Find where the given text appears and provide that cell's center as (X, Y) coordinate. 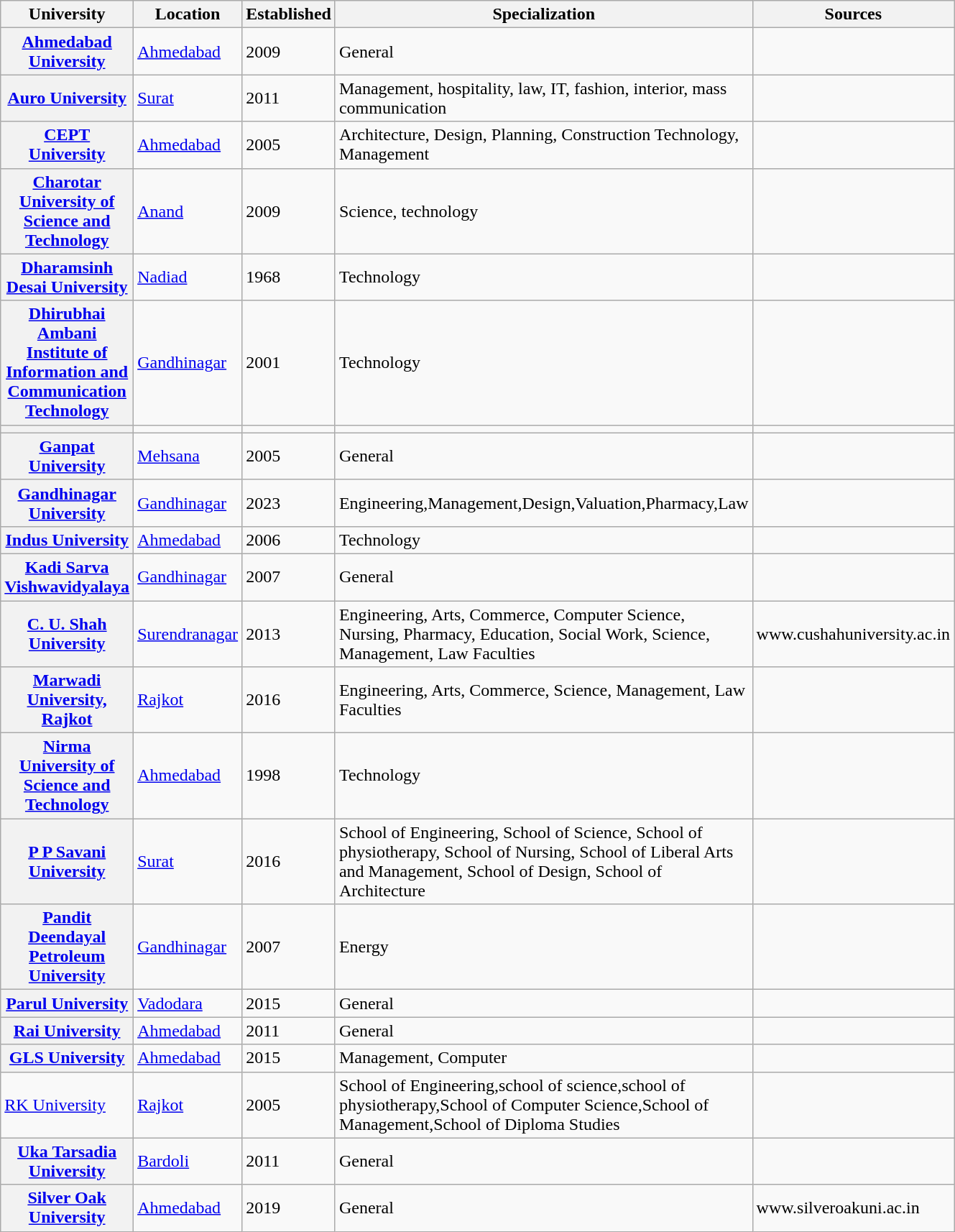
Ahmedabad University (68, 52)
Gandhinagar University (68, 503)
University (68, 14)
Management, Computer (543, 1058)
RK University (68, 1105)
GLS University (68, 1058)
1968 (289, 277)
Management, hospitality, law, IT, fashion, interior, mass communication (543, 98)
Energy (543, 947)
Rai University (68, 1031)
Parul University (68, 1003)
Charotar University of Science and Technology (68, 211)
Anand (188, 211)
Science, technology (543, 211)
P P Savani University (68, 861)
CEPT University (68, 145)
Silver Oak University (68, 1208)
School of Engineering,school of science,school of physiotherapy,School of Computer Science,School of Management,School of Diploma Studies (543, 1105)
Engineering, Arts, Commerce, Computer Science, Nursing, Pharmacy, Education, Social Work, Science, Management, Law Faculties (543, 634)
Sources (854, 14)
2019 (289, 1208)
Uka Tarsadia University (68, 1162)
Dharamsinh Desai University (68, 277)
Engineering,Management,Design,Valuation,Pharmacy,Law (543, 503)
Auro University (68, 98)
Ganpat University (68, 456)
Architecture, Design, Planning, Construction Technology, Management (543, 145)
2013 (289, 634)
2023 (289, 503)
Dhirubhai Ambani Institute of Information and Communication Technology (68, 362)
Location (188, 14)
2001 (289, 362)
2006 (289, 540)
Vadodara (188, 1003)
Established (289, 14)
Kadi Sarva Vishwavidyalaya (68, 576)
www.cushahuniversity.ac.in (854, 634)
Marwadi University, Rajkot (68, 700)
Bardoli (188, 1162)
Nadiad (188, 277)
Specialization (543, 14)
C. U. Shah University (68, 634)
Surendranagar (188, 634)
Pandit Deendayal Petroleum University (68, 947)
Engineering, Arts, Commerce, Science, Management, Law Faculties (543, 700)
Indus University (68, 540)
Mehsana (188, 456)
www.silveroakuni.ac.in (854, 1208)
Nirma University of Science and Technology (68, 776)
1998 (289, 776)
